Return (x, y) of the center of cell containing provided text 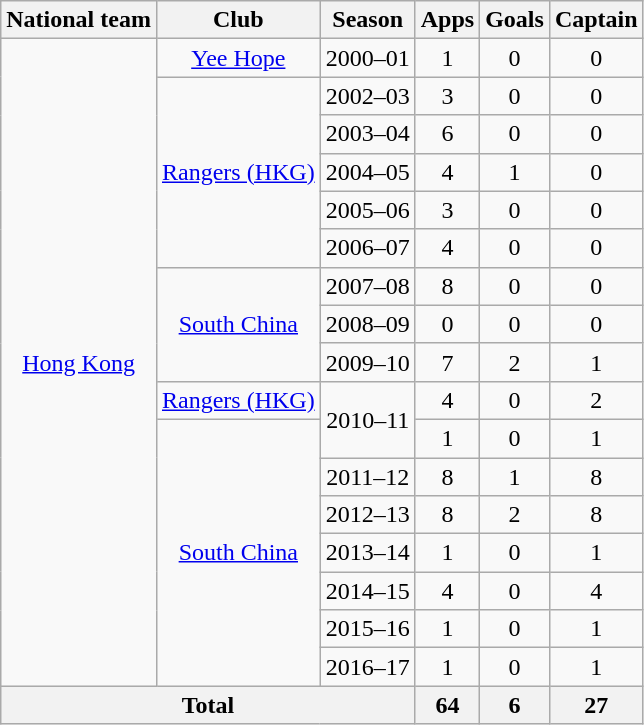
Apps (447, 20)
2002–03 (368, 96)
2011–12 (368, 477)
National team (79, 20)
2007–08 (368, 286)
2009–10 (368, 362)
2012–13 (368, 515)
7 (447, 362)
2005–06 (368, 210)
2010–11 (368, 419)
27 (596, 705)
Goals (515, 20)
2004–05 (368, 172)
2016–17 (368, 667)
64 (447, 705)
2008–09 (368, 324)
2000–01 (368, 58)
Season (368, 20)
2003–04 (368, 134)
2015–16 (368, 629)
2013–14 (368, 553)
Hong Kong (79, 362)
Club (238, 20)
2014–15 (368, 591)
2006–07 (368, 248)
Yee Hope (238, 58)
Captain (596, 20)
Total (208, 705)
